Return the [X, Y] coordinate for the center point of the cell that contains the specified text.  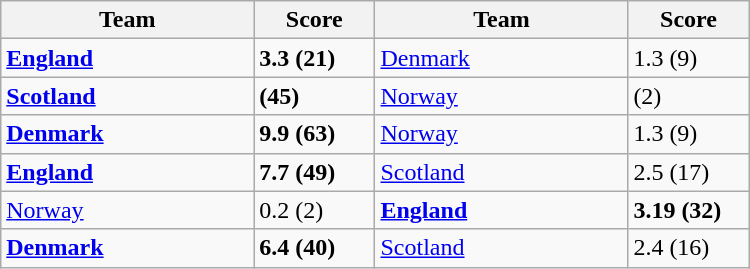
7.7 (49) [314, 172]
6.4 (40) [314, 248]
2.5 (17) [688, 172]
0.2 (2) [314, 210]
2.4 (16) [688, 248]
(45) [314, 96]
3.3 (21) [314, 58]
3.19 (32) [688, 210]
(2) [688, 96]
9.9 (63) [314, 134]
